Determine the [X, Y] coordinate at the center of the cell enclosing the given text.  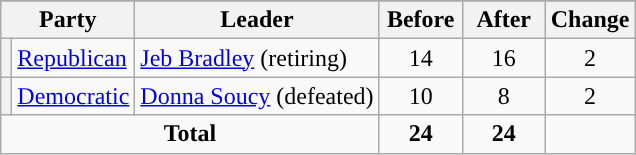
16 [504, 58]
Total [190, 134]
Republican [74, 58]
14 [420, 58]
Change [590, 20]
After [504, 20]
Jeb Bradley (retiring) [257, 58]
8 [504, 96]
Democratic [74, 96]
10 [420, 96]
Leader [257, 20]
Party [68, 20]
Donna Soucy (defeated) [257, 96]
Before [420, 20]
